Locate the cell with the specified text and output its [X, Y] center coordinate. 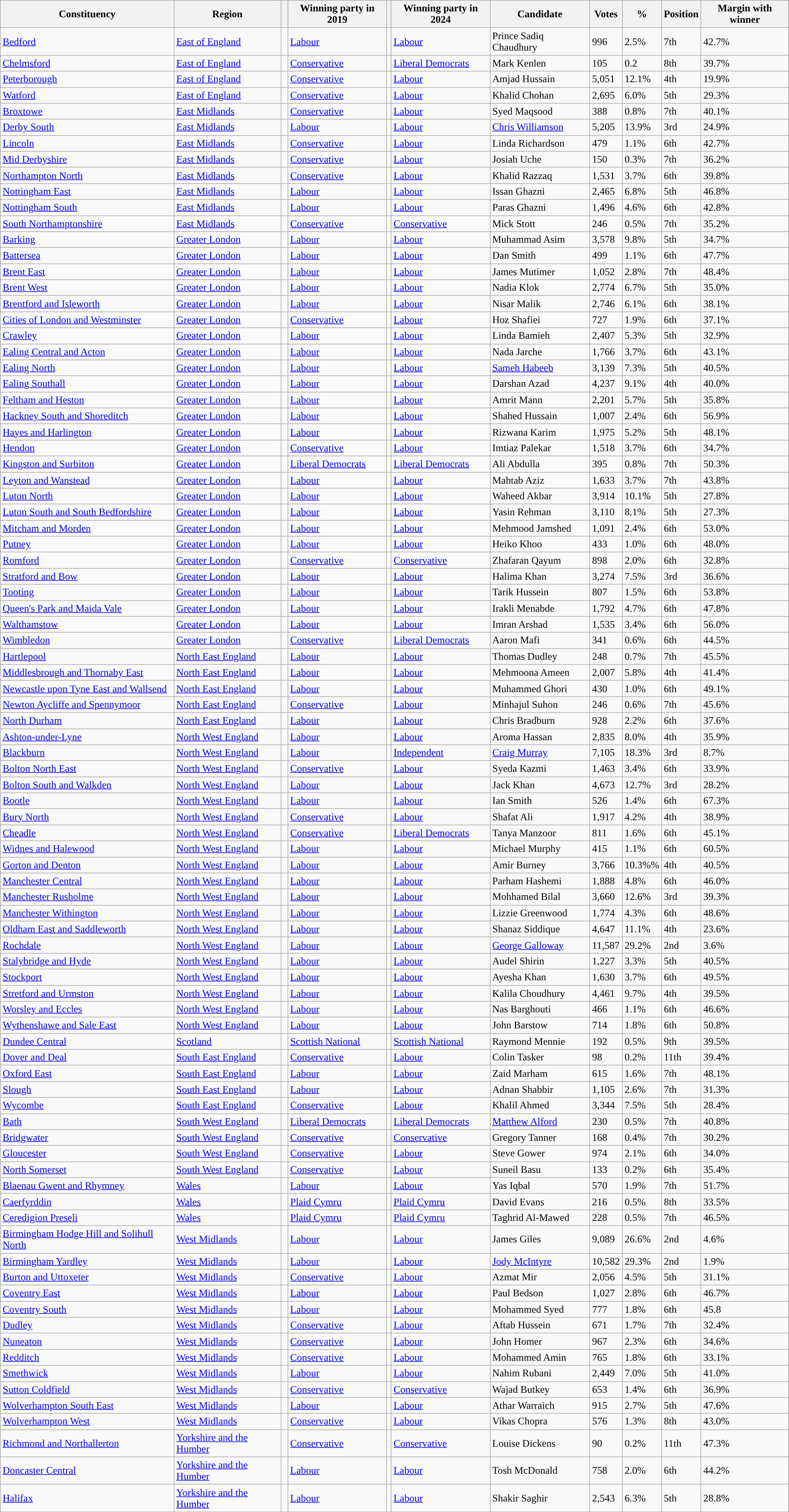
Ayesha Khan [539, 977]
39.7% [745, 63]
2.7% [641, 1405]
5.7% [641, 400]
40.8% [745, 1121]
2,695 [606, 95]
Nas Barghouti [539, 1009]
Oxford East [87, 1073]
Linda Bamieh [539, 336]
4.2% [641, 817]
Gregory Tanner [539, 1137]
33.1% [745, 1357]
Coventry East [87, 1293]
Shahed Hussain [539, 416]
49.5% [745, 977]
Leyton and Wanstead [87, 480]
33.5% [745, 1202]
30.2% [745, 1137]
Aroma Hassan [539, 737]
248 [606, 656]
Kingston and Surbiton [87, 464]
8.0% [641, 737]
Shanaz Siddique [539, 929]
8.7% [745, 753]
967 [606, 1341]
Wolverhampton South East [87, 1405]
133 [606, 1169]
1,007 [606, 416]
928 [606, 720]
3,344 [606, 1105]
Newton Aycliffe and Spennymoor [87, 704]
Manchester Withington [87, 913]
Worsley and Eccles [87, 1009]
Hayes and Harlington [87, 432]
Blackburn [87, 753]
Issan Ghazni [539, 191]
Winning party in 2019 [337, 14]
2.5% [641, 41]
11.1% [641, 929]
Birmingham Hodge Hill and Solihull North [87, 1239]
4,647 [606, 929]
Gorton and Denton [87, 865]
570 [606, 1186]
37.1% [745, 320]
Paul Bedson [539, 1293]
430 [606, 688]
Scotland [228, 1041]
2,774 [606, 288]
Wimbledon [87, 640]
6.7% [641, 288]
4.3% [641, 913]
5.2% [641, 432]
David Evans [539, 1202]
31.1% [745, 1277]
36.6% [745, 576]
1.5% [641, 592]
9.7% [641, 993]
42.8% [745, 207]
11,587 [606, 945]
Mehmood Jamshed [539, 528]
Mehmoona Ameen [539, 672]
29.2% [641, 945]
Audel Shirin [539, 961]
53.8% [745, 592]
Bridgwater [87, 1137]
10.1% [641, 496]
466 [606, 1009]
Kalila Choudhury [539, 993]
0.3% [641, 159]
James Giles [539, 1239]
7,105 [606, 753]
Chelmsford [87, 63]
4,461 [606, 993]
Vikas Chopra [539, 1421]
2,056 [606, 1277]
811 [606, 833]
Redditch [87, 1357]
Widnes and Halewood [87, 849]
915 [606, 1405]
Halifax [87, 1498]
758 [606, 1470]
1,052 [606, 272]
1,463 [606, 769]
35.0% [745, 288]
South Northamptonshire [87, 224]
North Durham [87, 720]
Gloucester [87, 1153]
Broxtowe [87, 111]
24.9% [745, 127]
36.9% [745, 1389]
3.6% [745, 945]
Athar Warraich [539, 1405]
28.2% [745, 785]
8.1% [641, 512]
Yasin Rehman [539, 512]
Irakli Menabde [539, 608]
777 [606, 1309]
Shakir Saghir [539, 1498]
499 [606, 256]
48.4% [745, 272]
Jack Khan [539, 785]
2,407 [606, 336]
James Mutimer [539, 272]
Newcastle upon Tyne East and Wallsend [87, 688]
5,051 [606, 79]
2.6% [641, 1089]
47.3% [745, 1443]
32.9% [745, 336]
Colin Tasker [539, 1057]
1,917 [606, 817]
Cheadle [87, 833]
3.3% [641, 961]
Raymond Mennie [539, 1041]
2.2% [641, 720]
Bury North [87, 817]
Waheed Akbar [539, 496]
Votes [606, 14]
Brentford and Isleworth [87, 304]
Mitcham and Morden [87, 528]
6.8% [641, 191]
43.8% [745, 480]
230 [606, 1121]
228 [606, 1218]
Ashton-under-Lyne [87, 737]
0.4% [641, 1137]
Hartlepool [87, 656]
105 [606, 63]
Bolton South and Walkden [87, 785]
Blaenau Gwent and Rhymney [87, 1186]
168 [606, 1137]
98 [606, 1057]
3,274 [606, 576]
Walthamstow [87, 624]
7.3% [641, 368]
Sameh Habeeb [539, 368]
Michael Murphy [539, 849]
28.8% [745, 1498]
3,110 [606, 512]
341 [606, 640]
5.8% [641, 672]
George Galloway [539, 945]
Slough [87, 1089]
48.6% [745, 913]
Ealing North [87, 368]
Chris Bradburn [539, 720]
40.0% [745, 384]
Amir Burney [539, 865]
49.1% [745, 688]
18.3% [641, 753]
Ian Smith [539, 801]
1,774 [606, 913]
Adnan Shabbir [539, 1089]
615 [606, 1073]
0.2 [641, 63]
Hackney South and Shoreditch [87, 416]
60.5% [745, 849]
1,518 [606, 448]
1,105 [606, 1089]
13.9% [641, 127]
46.6% [745, 1009]
Nottingham East [87, 191]
Ali Abdulla [539, 464]
Aaron Mafi [539, 640]
Dundee Central [87, 1041]
Stalybridge and Hyde [87, 961]
44.2% [745, 1470]
23.6% [745, 929]
2,201 [606, 400]
2.3% [641, 1341]
6.0% [641, 95]
56.9% [745, 416]
39.8% [745, 175]
Dudley [87, 1325]
Hendon [87, 448]
Azmat Mir [539, 1277]
Romford [87, 560]
Nisar Malik [539, 304]
3,139 [606, 368]
46.0% [745, 881]
Margin with winner [745, 14]
39.3% [745, 897]
47.6% [745, 1405]
Minhajul Suhon [539, 704]
Luton South and South Bedfordshire [87, 512]
Oldham East and Saddleworth [87, 929]
727 [606, 320]
2,835 [606, 737]
32.8% [745, 560]
Region [228, 14]
Dan Smith [539, 256]
Putney [87, 544]
Prince Sadiq Chaudhury [539, 41]
19.9% [745, 79]
Barking [87, 240]
Chris Williamson [539, 127]
Wythenshawe and Sale East [87, 1025]
Birmingham Yardley [87, 1261]
1,888 [606, 881]
Brent West [87, 288]
Rizwana Karim [539, 432]
192 [606, 1041]
4.8% [641, 881]
90 [606, 1443]
Mark Kenlen [539, 63]
2,007 [606, 672]
Coventry South [87, 1309]
Tosh McDonald [539, 1470]
Mohammed Amin [539, 1357]
807 [606, 592]
Northampton North [87, 175]
3,766 [606, 865]
Manchester Central [87, 881]
40.1% [745, 111]
Wajad Butkey [539, 1389]
46.7% [745, 1293]
Hoz Shafiei [539, 320]
526 [606, 801]
1,027 [606, 1293]
Stratford and Bow [87, 576]
1,091 [606, 528]
Amjad Hussain [539, 79]
Syeda Kazmi [539, 769]
Muhammad Asim [539, 240]
Nada Jarche [539, 352]
2,746 [606, 304]
996 [606, 41]
2,465 [606, 191]
Candidate [539, 14]
1,766 [606, 352]
Wycombe [87, 1105]
51.7% [745, 1186]
Imran Arshad [539, 624]
32.4% [745, 1325]
Halima Khan [539, 576]
6.1% [641, 304]
Tanya Manzoor [539, 833]
Tarik Hussein [539, 592]
Zhafaran Qayum [539, 560]
Stockport [87, 977]
Ealing Central and Acton [87, 352]
10,582 [606, 1261]
Shafat Ali [539, 817]
Nahim Rubani [539, 1373]
1,535 [606, 624]
35.2% [745, 224]
Ealing Southall [87, 384]
Ceredigion Preseli [87, 1218]
North Somerset [87, 1169]
Louise Dickens [539, 1443]
4.5% [641, 1277]
Mahtab Aziz [539, 480]
Syed Maqsood [539, 111]
0.7% [641, 656]
26.6% [641, 1239]
3,578 [606, 240]
Zaid Marham [539, 1073]
Parham Hashemi [539, 881]
Steve Gower [539, 1153]
4.7% [641, 608]
Lizzie Greenwood [539, 913]
5.3% [641, 336]
2.1% [641, 1153]
Suneil Basu [539, 1169]
Mid Derbyshire [87, 159]
Lincoln [87, 143]
1,792 [606, 608]
Constituency [87, 14]
1,633 [606, 480]
216 [606, 1202]
38.9% [745, 817]
31.3% [745, 1089]
50.3% [745, 464]
395 [606, 464]
388 [606, 111]
1,630 [606, 977]
36.2% [745, 159]
45.1% [745, 833]
Brent East [87, 272]
Winning party in 2024 [440, 14]
Wolverhampton West [87, 1421]
47.8% [745, 608]
34.0% [745, 1153]
Jody McIntyre [539, 1261]
Khalil Ahmed [539, 1105]
1,227 [606, 961]
Bedford [87, 41]
% [641, 14]
7.0% [641, 1373]
Richmond and Northallerton [87, 1443]
4,237 [606, 384]
1,496 [606, 207]
John Homer [539, 1341]
9th [681, 1041]
Amrit Mann [539, 400]
Darshan Azad [539, 384]
Nadia Klok [539, 288]
Independent [440, 753]
35.8% [745, 400]
Manchester Rusholme [87, 897]
Tooting [87, 592]
38.1% [745, 304]
Linda Richardson [539, 143]
Caerfyrddin [87, 1202]
Matthew Alford [539, 1121]
48.0% [745, 544]
Khalid Razzaq [539, 175]
Dover and Deal [87, 1057]
1,975 [606, 432]
9,089 [606, 1239]
Nuneaton [87, 1341]
Smethwick [87, 1373]
Cities of London and Westminster [87, 320]
4,673 [606, 785]
46.8% [745, 191]
Craig Murray [539, 753]
45.8 [745, 1309]
Rochdale [87, 945]
27.8% [745, 496]
415 [606, 849]
46.5% [745, 1218]
44.5% [745, 640]
Battersea [87, 256]
50.8% [745, 1025]
43.0% [745, 1421]
150 [606, 159]
10.3%% [641, 865]
Muhammed Ghori [539, 688]
47.7% [745, 256]
41.4% [745, 672]
576 [606, 1421]
Watford [87, 95]
56.0% [745, 624]
433 [606, 544]
5,205 [606, 127]
3,914 [606, 496]
974 [606, 1153]
45.6% [745, 704]
Yas Iqbal [539, 1186]
53.0% [745, 528]
Mohhamed Bilal [539, 897]
Feltham and Heston [87, 400]
6.3% [641, 1498]
35.4% [745, 1169]
Aftab Hussein [539, 1325]
33.9% [745, 769]
27.3% [745, 512]
653 [606, 1389]
Bolton North East [87, 769]
12.7% [641, 785]
35.9% [745, 737]
1.3% [641, 1421]
12.6% [641, 897]
Mohammed Syed [539, 1309]
Sutton Coldfield [87, 1389]
Mick Stott [539, 224]
Heiko Khoo [539, 544]
Imtiaz Palekar [539, 448]
714 [606, 1025]
Stretford and Urmston [87, 993]
1,531 [606, 175]
Paras Ghazni [539, 207]
28.4% [745, 1105]
Josiah Uche [539, 159]
41.0% [745, 1373]
Thomas Dudley [539, 656]
37.6% [745, 720]
Burton and Uttoxeter [87, 1277]
Queen's Park and Maida Vale [87, 608]
67.3% [745, 801]
1.7% [641, 1325]
Khalid Chohan [539, 95]
Taghrid Al-Mawed [539, 1218]
2,543 [606, 1498]
Derby South [87, 127]
2,449 [606, 1373]
9.8% [641, 240]
45.5% [745, 656]
671 [606, 1325]
12.1% [641, 79]
Nottingham South [87, 207]
Crawley [87, 336]
9.1% [641, 384]
Bootle [87, 801]
Luton North [87, 496]
765 [606, 1357]
Position [681, 14]
Peterborough [87, 79]
Doncaster Central [87, 1470]
Bath [87, 1121]
3,660 [606, 897]
John Barstow [539, 1025]
898 [606, 560]
479 [606, 143]
Middlesbrough and Thornaby East [87, 672]
39.4% [745, 1057]
34.6% [745, 1341]
43.1% [745, 352]
